Pinpoint the cell where the given text exists, returning its [X, Y] midpoint coordinate. 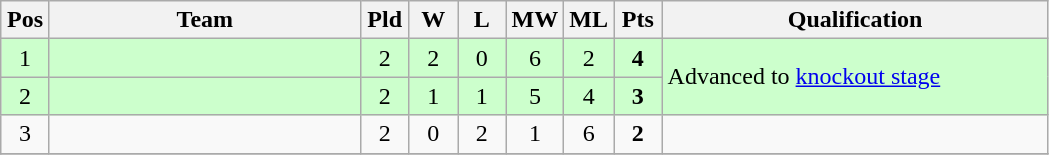
5 [535, 96]
W [434, 20]
L [482, 20]
Team [204, 20]
MW [535, 20]
Pts [638, 20]
Advanced to knockout stage [855, 77]
ML [589, 20]
Qualification [855, 20]
Pld [384, 20]
Pos [26, 20]
